Identify which cell holds the provided text, then report its [X, Y] central coordinate. 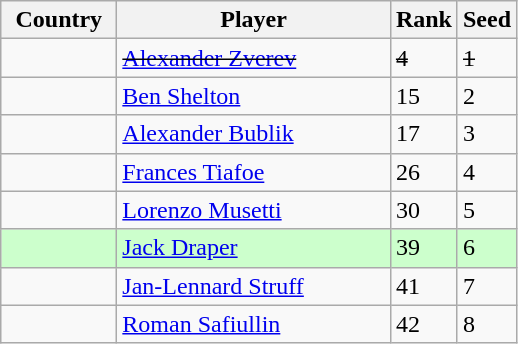
Alexander Zverev [254, 58]
Alexander Bublik [254, 134]
3 [486, 134]
42 [424, 324]
Seed [486, 20]
Frances Tiafoe [254, 172]
Player [254, 20]
Country [59, 20]
8 [486, 324]
17 [424, 134]
26 [424, 172]
30 [424, 210]
Ben Shelton [254, 96]
7 [486, 286]
Lorenzo Musetti [254, 210]
15 [424, 96]
Rank [424, 20]
6 [486, 248]
5 [486, 210]
Jack Draper [254, 248]
Roman Safiullin [254, 324]
39 [424, 248]
2 [486, 96]
41 [424, 286]
Jan-Lennard Struff [254, 286]
1 [486, 58]
